Return (X, Y) of the center of cell containing provided text 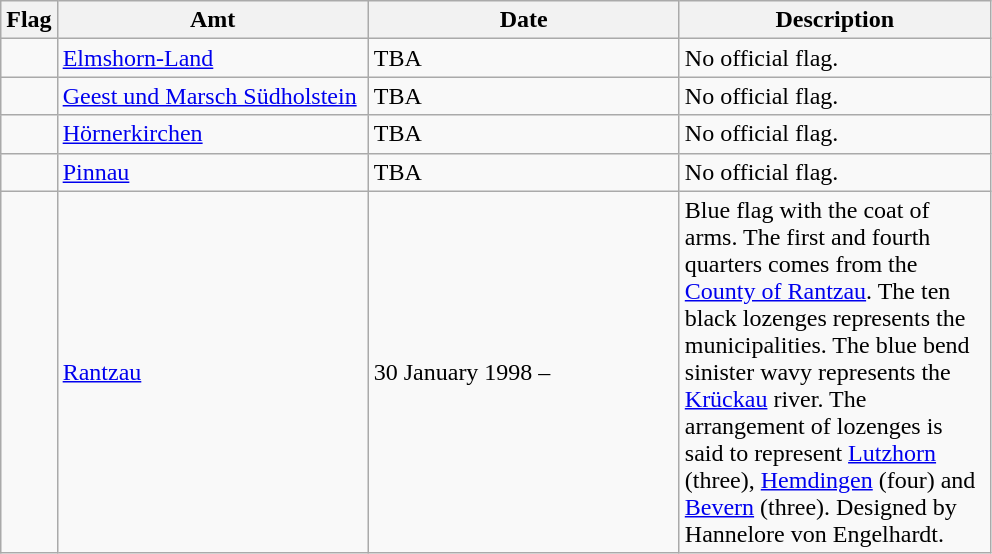
Date (524, 20)
Flag (29, 20)
Amt (212, 20)
Geest und Marsch Südholstein (212, 96)
Pinnau (212, 172)
Rantzau (212, 372)
Elmshorn-Land (212, 58)
Hörnerkirchen (212, 134)
Description (834, 20)
30 January 1998 – (524, 372)
